Identify which cell holds the provided text, then report its (X, Y) central coordinate. 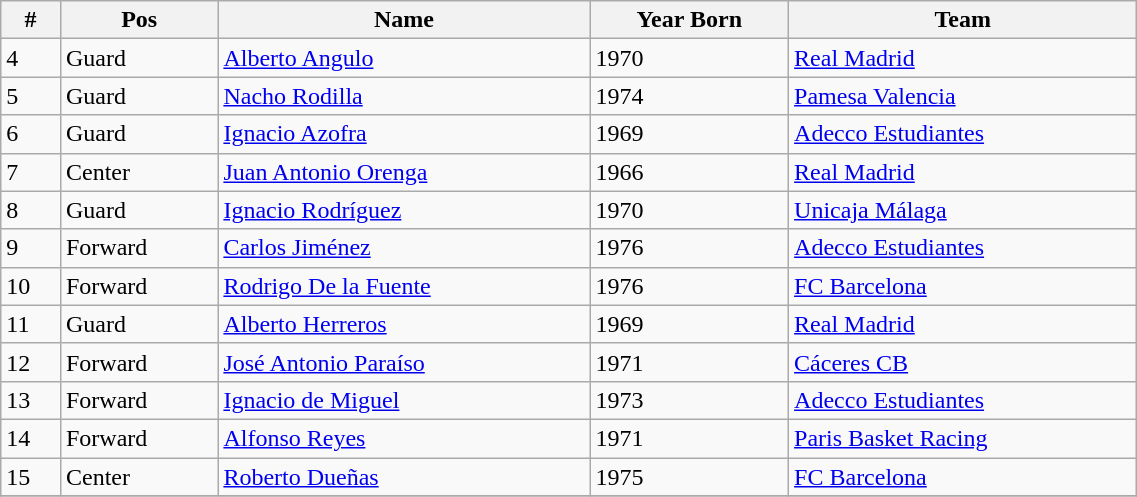
José Antonio Paraíso (404, 362)
Cáceres CB (963, 362)
7 (31, 172)
1966 (690, 172)
Alberto Angulo (404, 58)
Paris Basket Racing (963, 438)
9 (31, 248)
Ignacio de Miguel (404, 400)
Year Born (690, 20)
1973 (690, 400)
Pamesa Valencia (963, 96)
11 (31, 324)
Ignacio Azofra (404, 134)
10 (31, 286)
Alfonso Reyes (404, 438)
5 (31, 96)
15 (31, 477)
6 (31, 134)
12 (31, 362)
Rodrigo De la Fuente (404, 286)
Alberto Herreros (404, 324)
Ignacio Rodríguez (404, 210)
4 (31, 58)
Unicaja Málaga (963, 210)
1974 (690, 96)
Name (404, 20)
Carlos Jiménez (404, 248)
# (31, 20)
Roberto Dueñas (404, 477)
Pos (138, 20)
13 (31, 400)
14 (31, 438)
1975 (690, 477)
Juan Antonio Orenga (404, 172)
Team (963, 20)
8 (31, 210)
Nacho Rodilla (404, 96)
